Return (x, y) of the center of cell containing provided text 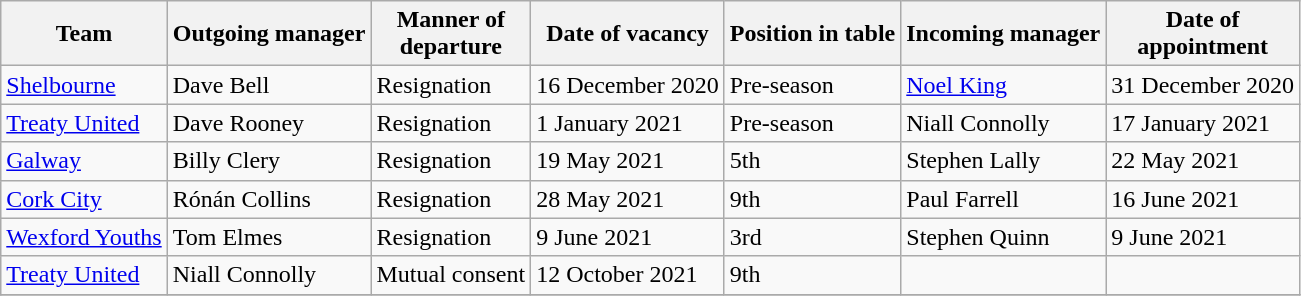
Date of vacancy (628, 34)
Team (84, 34)
3rd (812, 237)
1 January 2021 (628, 123)
Stephen Quinn (1004, 237)
Dave Bell (269, 85)
22 May 2021 (1203, 161)
Wexford Youths (84, 237)
Tom Elmes (269, 237)
Date ofappointment (1203, 34)
Galway (84, 161)
Outgoing manager (269, 34)
16 December 2020 (628, 85)
Cork City (84, 199)
Incoming manager (1004, 34)
Position in table (812, 34)
Manner ofdeparture (451, 34)
Paul Farrell (1004, 199)
Billy Clery (269, 161)
Mutual consent (451, 275)
19 May 2021 (628, 161)
5th (812, 161)
17 January 2021 (1203, 123)
Stephen Lally (1004, 161)
Noel King (1004, 85)
Shelbourne (84, 85)
Dave Rooney (269, 123)
Rónán Collins (269, 199)
28 May 2021 (628, 199)
12 October 2021 (628, 275)
16 June 2021 (1203, 199)
31 December 2020 (1203, 85)
